Provide the [x, y] coordinate of the cell's center where the given text is located.  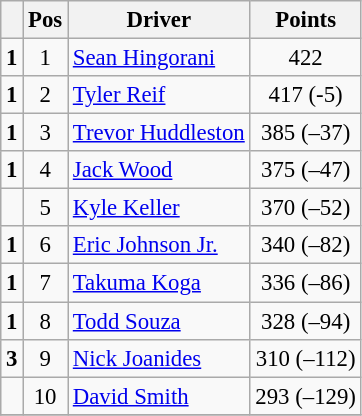
Tyler Reif [160, 95]
2 [46, 95]
293 (–129) [306, 396]
385 (–37) [306, 133]
David Smith [160, 396]
340 (–82) [306, 245]
Pos [46, 20]
375 (–47) [306, 170]
310 (–112) [306, 358]
Points [306, 20]
370 (–52) [306, 208]
Takuma Koga [160, 283]
422 [306, 58]
Nick Joanides [160, 358]
7 [46, 283]
Trevor Huddleston [160, 133]
9 [46, 358]
Driver [160, 20]
5 [46, 208]
Todd Souza [160, 321]
4 [46, 170]
Eric Johnson Jr. [160, 245]
Kyle Keller [160, 208]
10 [46, 396]
336 (–86) [306, 283]
417 (-5) [306, 95]
328 (–94) [306, 321]
6 [46, 245]
Jack Wood [160, 170]
8 [46, 321]
Sean Hingorani [160, 58]
